Return [X, Y] of the center of cell containing provided text 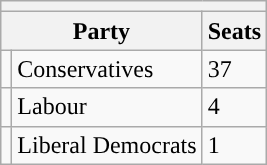
Labour [107, 107]
Party [102, 31]
4 [234, 107]
1 [234, 145]
Seats [234, 31]
37 [234, 69]
Liberal Democrats [107, 145]
Conservatives [107, 69]
